For the text-containing cell, return its midpoint in [x, y] coordinate format. 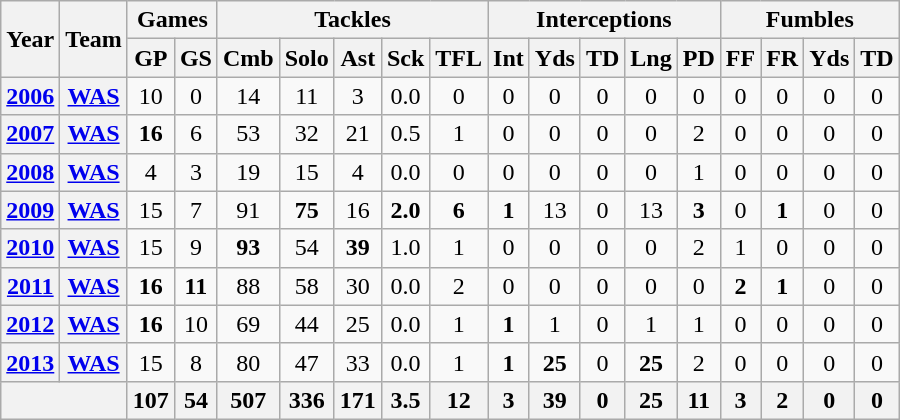
171 [358, 400]
30 [358, 286]
21 [358, 134]
47 [306, 362]
Interceptions [604, 20]
33 [358, 362]
80 [248, 362]
0.5 [405, 134]
53 [248, 134]
GS [196, 58]
12 [459, 400]
FF [740, 58]
2.0 [405, 210]
75 [306, 210]
Sck [405, 58]
Games [172, 20]
3.5 [405, 400]
507 [248, 400]
2006 [30, 96]
2011 [30, 286]
Year [30, 39]
93 [248, 248]
8 [196, 362]
Fumbles [810, 20]
TFL [459, 58]
Tackles [352, 20]
2009 [30, 210]
PD [698, 58]
Lng [651, 58]
88 [248, 286]
107 [150, 400]
Ast [358, 58]
Cmb [248, 58]
336 [306, 400]
14 [248, 96]
32 [306, 134]
58 [306, 286]
19 [248, 172]
2007 [30, 134]
2010 [30, 248]
2012 [30, 324]
FR [782, 58]
1.0 [405, 248]
7 [196, 210]
Int [509, 58]
Team [94, 39]
44 [306, 324]
GP [150, 58]
69 [248, 324]
2008 [30, 172]
9 [196, 248]
91 [248, 210]
2013 [30, 362]
Solo [306, 58]
